Capture the cell that displays the provided text and extract its (x, y) central coordinate. 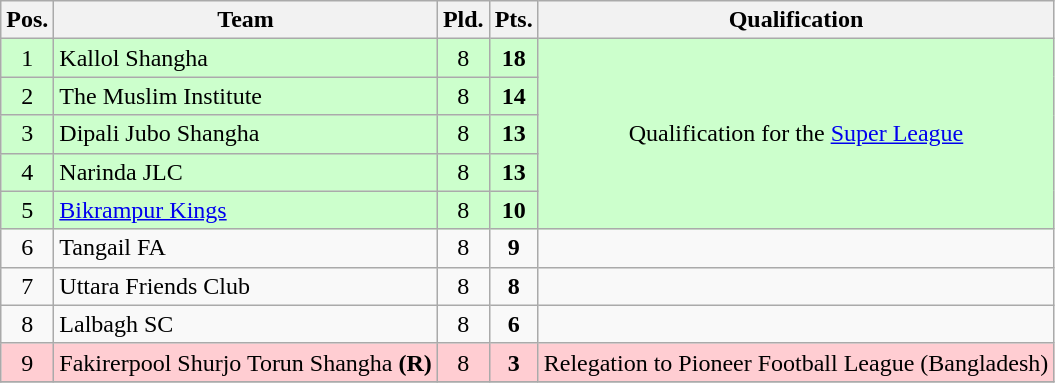
Kallol Shangha (246, 58)
Narinda JLC (246, 172)
Team (246, 20)
Pld. (463, 20)
1 (28, 58)
14 (514, 96)
10 (514, 210)
7 (28, 286)
Pts. (514, 20)
2 (28, 96)
18 (514, 58)
5 (28, 210)
Relegation to Pioneer Football League (Bangladesh) (796, 362)
Fakirerpool Shurjo Torun Shangha (R) (246, 362)
Uttara Friends Club (246, 286)
The Muslim Institute (246, 96)
Qualification for the Super League (796, 134)
Lalbagh SC (246, 324)
Dipali Jubo Shangha (246, 134)
Qualification (796, 20)
Pos. (28, 20)
Bikrampur Kings (246, 210)
Tangail FA (246, 248)
4 (28, 172)
